Pinpoint the cell where the given text exists, returning its [X, Y] midpoint coordinate. 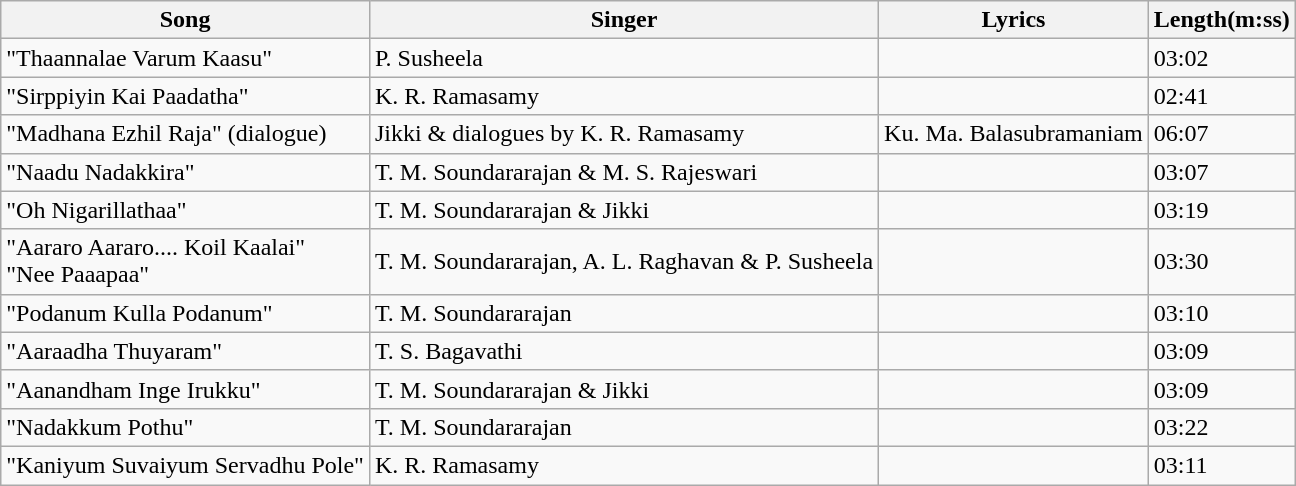
03:19 [1222, 210]
Ku. Ma. Balasubramaniam [1014, 134]
"Oh Nigarillathaa" [186, 210]
"Podanum Kulla Podanum" [186, 313]
T. M. Soundararajan, A. L. Raghavan & P. Susheela [624, 262]
Song [186, 20]
P. Susheela [624, 58]
Lyrics [1014, 20]
"Thaannalae Varum Kaasu" [186, 58]
06:07 [1222, 134]
"Nadakkum Pothu" [186, 427]
03:11 [1222, 465]
03:22 [1222, 427]
02:41 [1222, 96]
Jikki & dialogues by K. R. Ramasamy [624, 134]
"Aararo Aararo.... Koil Kaalai""Nee Paaapaa" [186, 262]
"Sirppiyin Kai Paadatha" [186, 96]
03:07 [1222, 172]
03:10 [1222, 313]
T. S. Bagavathi [624, 351]
03:02 [1222, 58]
Singer [624, 20]
"Aaraadha Thuyaram" [186, 351]
"Kaniyum Suvaiyum Servadhu Pole" [186, 465]
Length(m:ss) [1222, 20]
"Madhana Ezhil Raja" (dialogue) [186, 134]
"Naadu Nadakkira" [186, 172]
"Aanandham Inge Irukku" [186, 389]
03:30 [1222, 262]
T. M. Soundararajan & M. S. Rajeswari [624, 172]
